Return [x, y] of the center of cell containing provided text 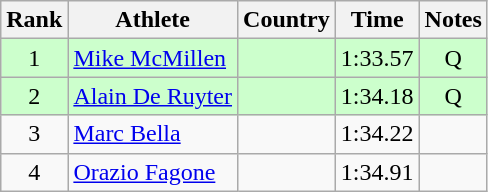
Country [287, 20]
Marc Bella [153, 134]
Athlete [153, 20]
Alain De Ruyter [153, 96]
1:33.57 [377, 58]
4 [34, 172]
3 [34, 134]
1:34.18 [377, 96]
Time [377, 20]
Orazio Fagone [153, 172]
1 [34, 58]
Rank [34, 20]
1:34.22 [377, 134]
2 [34, 96]
1:34.91 [377, 172]
Notes [453, 20]
Mike McMillen [153, 58]
